Find where the given text appears and provide that cell's center as (x, y) coordinate. 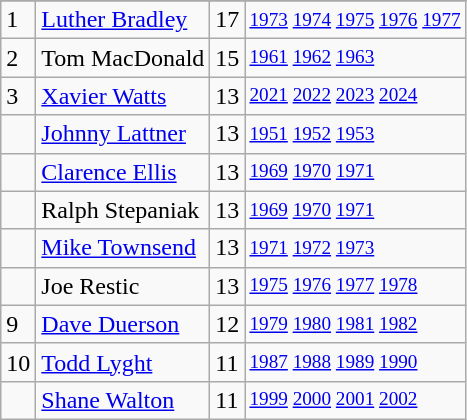
1975 1976 1977 1978 (355, 286)
2 (18, 58)
Shane Walton (123, 400)
Johnny Lattner (123, 134)
Tom MacDonald (123, 58)
Mike Townsend (123, 248)
Clarence Ellis (123, 172)
1961 1962 1963 (355, 58)
Luther Bradley (123, 20)
Joe Restic (123, 286)
Xavier Watts (123, 96)
1951 1952 1953 (355, 134)
1979 1980 1981 1982 (355, 324)
1971 1972 1973 (355, 248)
1999 2000 2001 2002 (355, 400)
12 (228, 324)
Todd Lyght (123, 362)
9 (18, 324)
17 (228, 20)
Dave Duerson (123, 324)
10 (18, 362)
1973 1974 1975 1976 1977 (355, 20)
1987 1988 1989 1990 (355, 362)
3 (18, 96)
15 (228, 58)
Ralph Stepaniak (123, 210)
2021 2022 2023 2024 (355, 96)
1 (18, 20)
